Extract the (x, y) coordinate from the center of the cell holding the provided text.  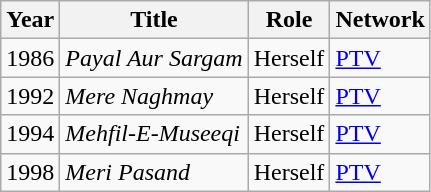
Role (289, 20)
Mehfil-E-Museeqi (154, 134)
1998 (30, 172)
Network (380, 20)
Meri Pasand (154, 172)
Mere Naghmay (154, 96)
1992 (30, 96)
1986 (30, 58)
1994 (30, 134)
Title (154, 20)
Payal Aur Sargam (154, 58)
Year (30, 20)
